From the cell containing the given text, extract its center point as [x, y] coordinate. 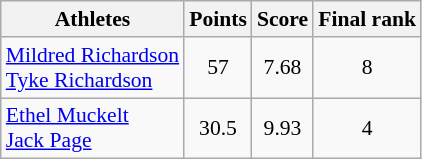
Score [282, 19]
Final rank [367, 19]
30.5 [218, 128]
Points [218, 19]
4 [367, 128]
9.93 [282, 128]
57 [218, 68]
8 [367, 68]
7.68 [282, 68]
Ethel MuckeltJack Page [92, 128]
Athletes [92, 19]
Mildred RichardsonTyke Richardson [92, 68]
